Find where the given text appears and provide that cell's center as (x, y) coordinate. 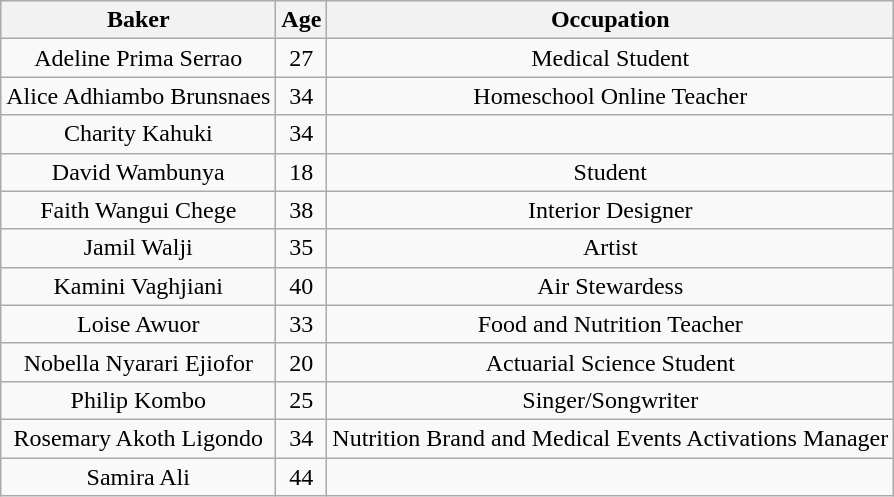
18 (302, 172)
Jamil Walji (138, 248)
Loise Awuor (138, 324)
38 (302, 210)
Faith Wangui Chege (138, 210)
Rosemary Akoth Ligondo (138, 438)
Occupation (610, 20)
Artist (610, 248)
Medical Student (610, 58)
Samira Ali (138, 477)
Food and Nutrition Teacher (610, 324)
Baker (138, 20)
Singer/Songwriter (610, 400)
Student (610, 172)
44 (302, 477)
Air Stewardess (610, 286)
Alice Adhiambo Brunsnaes (138, 96)
Actuarial Science Student (610, 362)
Adeline Prima Serrao (138, 58)
Interior Designer (610, 210)
33 (302, 324)
Kamini Vaghjiani (138, 286)
40 (302, 286)
35 (302, 248)
Homeschool Online Teacher (610, 96)
20 (302, 362)
Philip Kombo (138, 400)
Age (302, 20)
Nobella Nyarari Ejiofor (138, 362)
Charity Kahuki (138, 134)
27 (302, 58)
David Wambunya (138, 172)
25 (302, 400)
Nutrition Brand and Medical Events Activations Manager (610, 438)
